Find where the given text appears and provide that cell's center as (X, Y) coordinate. 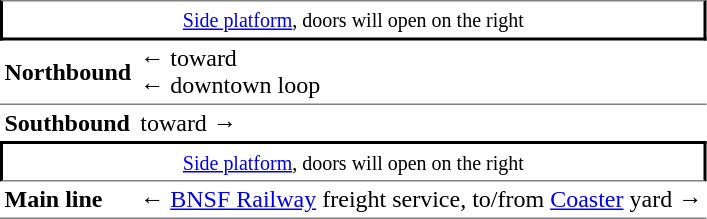
Northbound (68, 72)
← toward ← downtown loop (422, 72)
Southbound (68, 123)
toward → (422, 123)
